Pinpoint the cell where the given text exists, returning its [X, Y] midpoint coordinate. 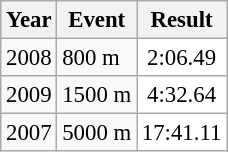
2:06.49 [181, 58]
5000 m [97, 133]
17:41.11 [181, 133]
2008 [29, 58]
1500 m [97, 95]
4:32.64 [181, 95]
2007 [29, 133]
2009 [29, 95]
Event [97, 20]
Year [29, 20]
800 m [97, 58]
Result [181, 20]
